Detect which cell encompasses the target text, then output its [x, y] center coordinate. 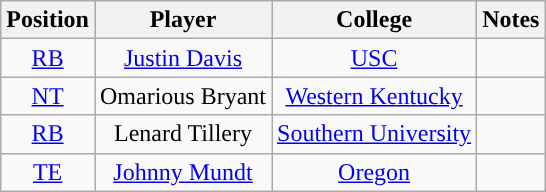
USC [374, 58]
Player [182, 20]
Johnny Mundt [182, 172]
Oregon [374, 172]
Justin Davis [182, 58]
Notes [511, 20]
Southern University [374, 134]
NT [48, 96]
Western Kentucky [374, 96]
TE [48, 172]
Lenard Tillery [182, 134]
College [374, 20]
Omarious Bryant [182, 96]
Position [48, 20]
